From the cell containing the given text, extract its center point as (X, Y) coordinate. 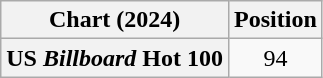
Position (276, 20)
US Billboard Hot 100 (115, 58)
94 (276, 58)
Chart (2024) (115, 20)
